Scan for the cell matching the given text and deliver its (X, Y) coordinate at center. 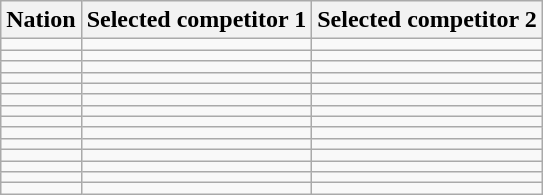
Selected competitor 2 (428, 20)
Nation (41, 20)
Selected competitor 1 (196, 20)
